Provide the [X, Y] coordinate of the cell's center where the given text is located.  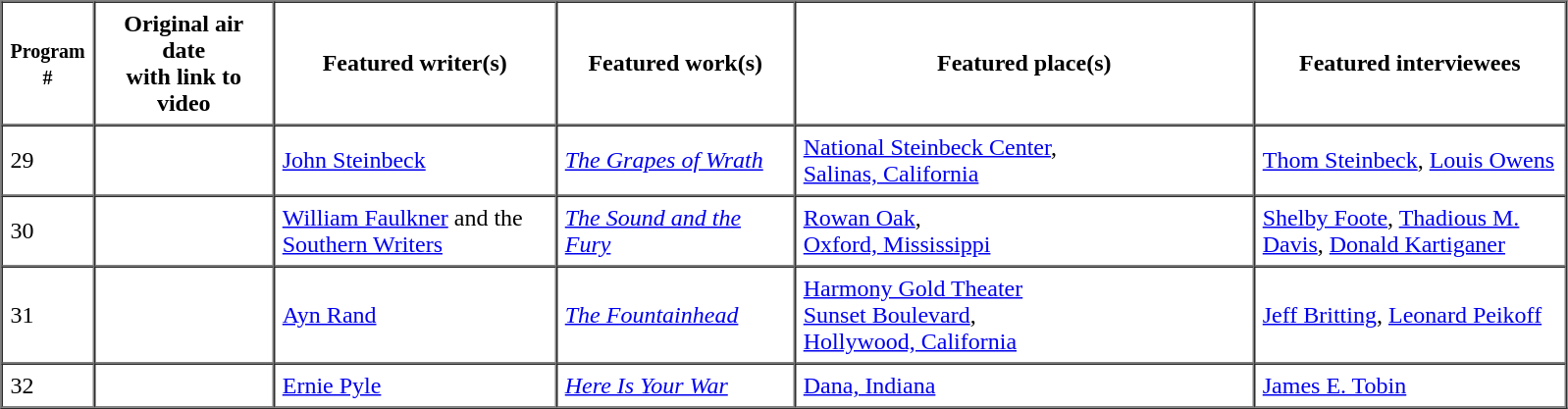
Ayn Rand [415, 316]
The Grapes of Wrath [675, 161]
Featured place(s) [1024, 64]
Program # [48, 64]
William Faulkner and the Southern Writers [415, 231]
Featured work(s) [675, 64]
John Steinbeck [415, 161]
31 [48, 316]
James E. Tobin [1410, 384]
Thom Steinbeck, Louis Owens [1410, 161]
Featured interviewees [1410, 64]
32 [48, 384]
Jeff Britting, Leonard Peikoff [1410, 316]
National Steinbeck Center,Salinas, California [1024, 161]
Harmony Gold TheaterSunset Boulevard,Hollywood, California [1024, 316]
Ernie Pyle [415, 384]
30 [48, 231]
Original air datewith link to video [184, 64]
Shelby Foote, Thadious M. Davis, Donald Kartiganer [1410, 231]
Dana, Indiana [1024, 384]
29 [48, 161]
Featured writer(s) [415, 64]
The Sound and the Fury [675, 231]
Here Is Your War [675, 384]
Rowan Oak,Oxford, Mississippi [1024, 231]
The Fountainhead [675, 316]
